Return the [X, Y] coordinate for the center point of the cell that contains the specified text.  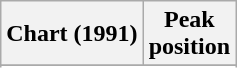
Chart (1991) [72, 34]
Peakposition [189, 34]
